Provide the (x, y) coordinate of the cell's center where the given text is located.  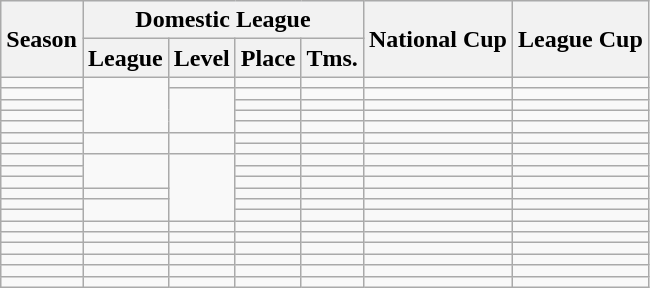
League Cup (581, 39)
Place (268, 58)
Tms. (332, 58)
Season (42, 39)
Domestic League (222, 20)
Level (202, 58)
League (125, 58)
National Cup (438, 39)
